From the cell containing the given text, extract its center point as (x, y) coordinate. 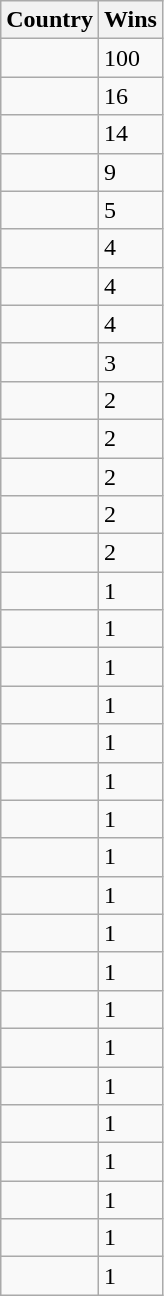
Country (50, 20)
100 (130, 58)
Wins (130, 20)
16 (130, 96)
9 (130, 172)
5 (130, 210)
14 (130, 134)
3 (130, 362)
